Locate the cell with the specified text and output its (x, y) center coordinate. 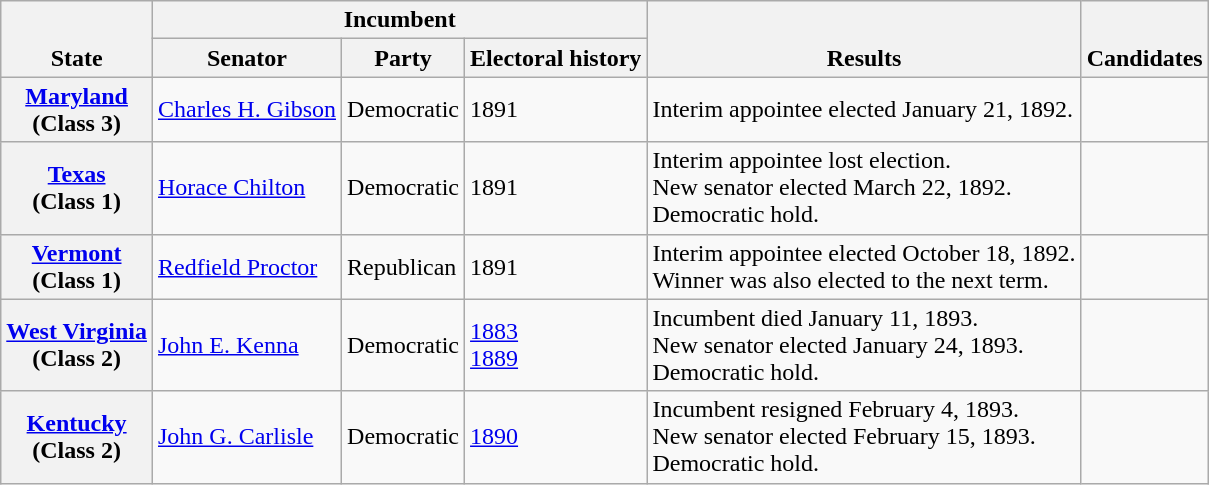
Republican (404, 266)
Electoral history (556, 58)
Texas(Class 1) (77, 188)
Incumbent (399, 20)
Interim appointee lost election.New senator elected March 22, 1892.Democratic hold. (864, 188)
Incumbent died January 11, 1893.New senator elected January 24, 1893.Democratic hold. (864, 345)
Interim appointee elected October 18, 1892.Winner was also elected to the next term. (864, 266)
John E. Kenna (246, 345)
Kentucky(Class 2) (77, 437)
1890 (556, 437)
18831889 (556, 345)
Interim appointee elected January 21, 1892. (864, 110)
Horace Chilton (246, 188)
Maryland(Class 3) (77, 110)
Vermont(Class 1) (77, 266)
Senator (246, 58)
Party (404, 58)
John G. Carlisle (246, 437)
State (77, 39)
Charles H. Gibson (246, 110)
Incumbent resigned February 4, 1893.New senator elected February 15, 1893.Democratic hold. (864, 437)
Results (864, 39)
Redfield Proctor (246, 266)
West Virginia(Class 2) (77, 345)
Candidates (1144, 39)
